Return the (x, y) coordinate for the center point of the cell that contains the specified text.  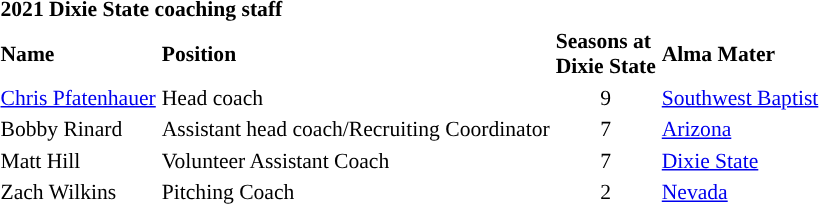
Head coach (356, 98)
Assistant head coach/Recruiting Coordinator (356, 129)
Volunteer Assistant Coach (356, 160)
9 (606, 98)
Seasons atDixie State (606, 53)
Position (356, 53)
